Extract the (X, Y) coordinate from the center of the cell holding the provided text.  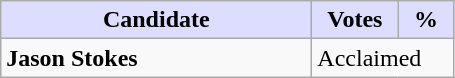
Acclaimed (383, 58)
Candidate (156, 20)
Jason Stokes (156, 58)
% (426, 20)
Votes (355, 20)
